Return (X, Y) of the center of cell containing provided text 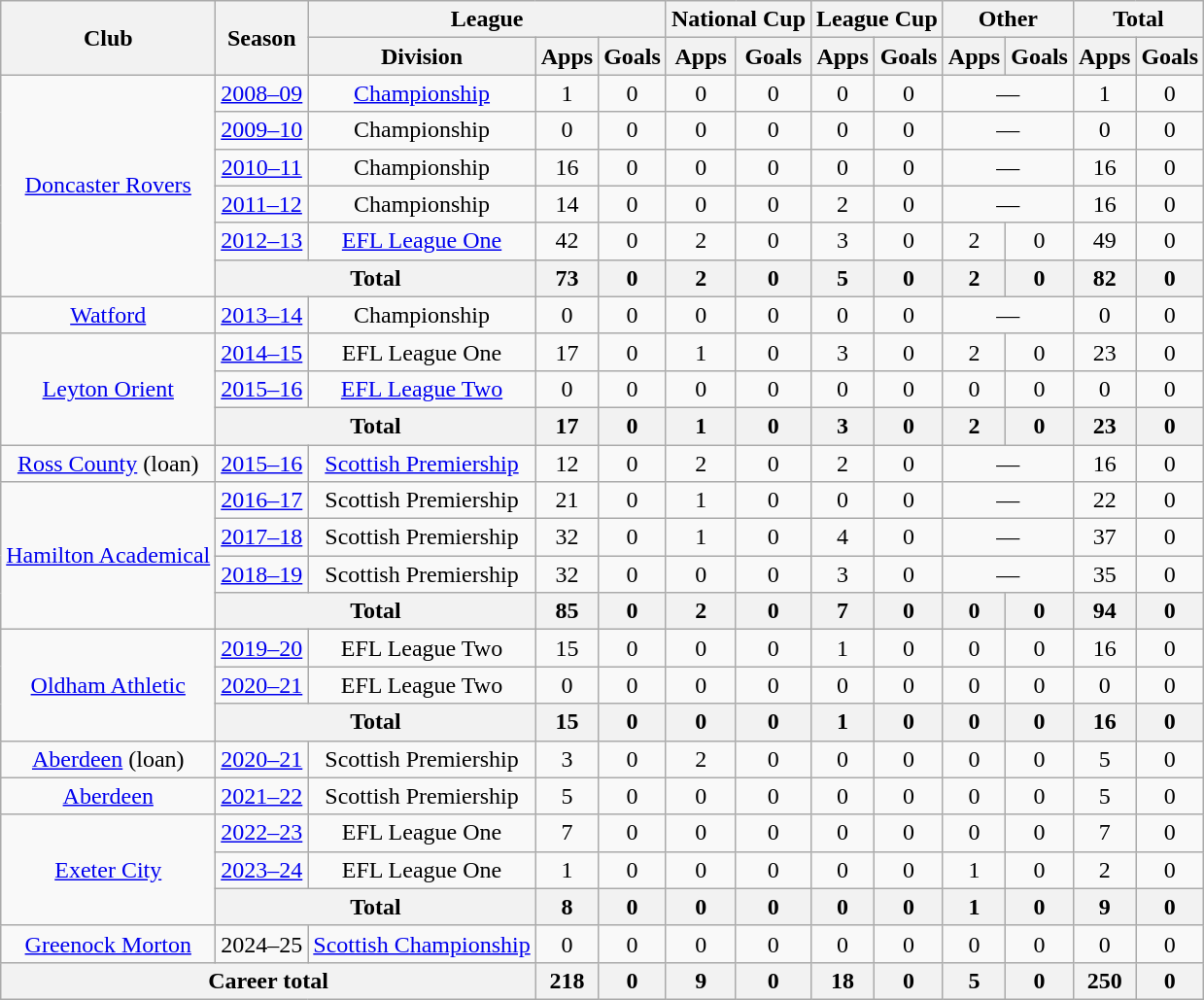
2017–18 (262, 537)
2009–10 (262, 130)
2013–14 (262, 315)
21 (567, 500)
National Cup (739, 19)
2024–25 (262, 944)
2008–09 (262, 93)
18 (843, 981)
Ross County (loan) (109, 464)
85 (567, 611)
2011–12 (262, 204)
Greenock Morton (109, 944)
League (488, 19)
2022–23 (262, 833)
Oldham Athletic (109, 685)
42 (567, 241)
Career total (268, 981)
37 (1104, 537)
12 (567, 464)
Exeter City (109, 870)
49 (1104, 241)
14 (567, 204)
League Cup (877, 19)
8 (567, 907)
4 (843, 537)
Leyton Orient (109, 389)
Watford (109, 315)
Hamilton Academical (109, 556)
82 (1104, 278)
Other (1008, 19)
2014–15 (262, 352)
250 (1104, 981)
Division (422, 56)
73 (567, 278)
2016–17 (262, 500)
2018–19 (262, 574)
Doncaster Rovers (109, 186)
Aberdeen (loan) (109, 759)
2019–20 (262, 648)
Club (109, 38)
35 (1104, 574)
2010–11 (262, 167)
Scottish Championship (422, 944)
Aberdeen (109, 796)
2023–24 (262, 870)
Season (262, 38)
218 (567, 981)
22 (1104, 500)
2012–13 (262, 241)
2021–22 (262, 796)
94 (1104, 611)
